Output the (x, y) coordinate of the center of the cell containing the given text.  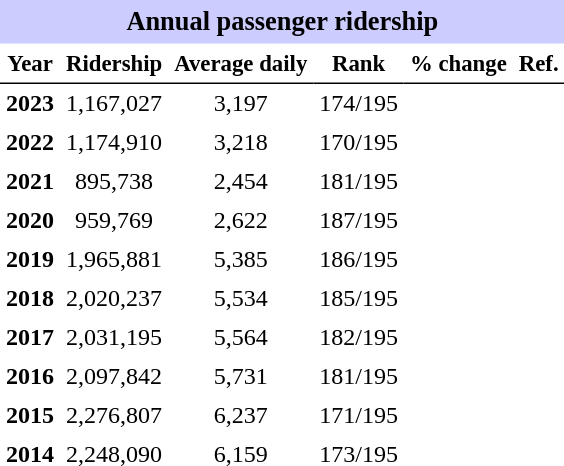
2019 (30, 260)
2,097,842 (114, 376)
2020 (30, 220)
959,769 (114, 220)
2023 (30, 104)
1,965,881 (114, 260)
182/195 (358, 338)
5,534 (240, 298)
% change (458, 64)
Rank (358, 64)
2,031,195 (114, 338)
2,020,237 (114, 298)
174/195 (358, 104)
Average daily (240, 64)
2,454 (240, 182)
Ridership (114, 64)
3,197 (240, 104)
185/195 (358, 298)
2018 (30, 298)
2016 (30, 376)
170/195 (358, 142)
1,167,027 (114, 104)
5,564 (240, 338)
2022 (30, 142)
3,218 (240, 142)
895,738 (114, 182)
171/195 (358, 416)
5,731 (240, 376)
2015 (30, 416)
Year (30, 64)
6,237 (240, 416)
2021 (30, 182)
187/195 (358, 220)
2,276,807 (114, 416)
5,385 (240, 260)
1,174,910 (114, 142)
2017 (30, 338)
2,622 (240, 220)
186/195 (358, 260)
